Output the (x, y) coordinate of the center of the cell containing the given text.  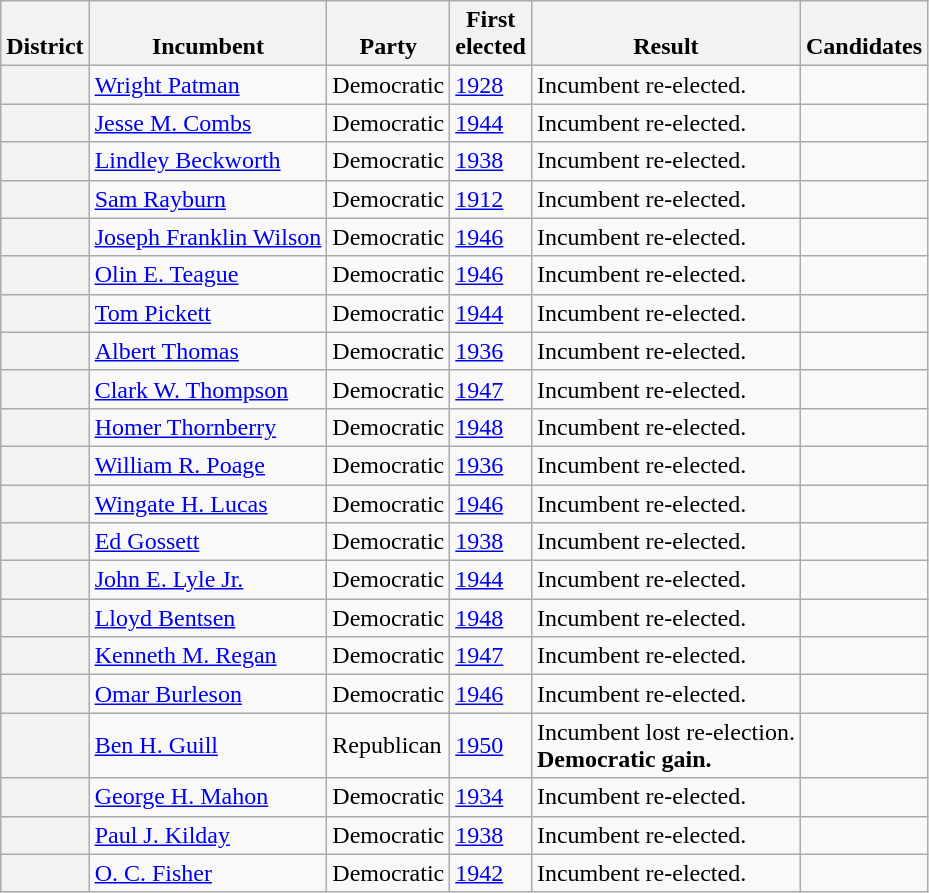
Sam Rayburn (208, 199)
Lindley Beckworth (208, 161)
Tom Pickett (208, 313)
William R. Poage (208, 465)
1928 (491, 85)
O. C. Fisher (208, 873)
District (45, 34)
Joseph Franklin Wilson (208, 237)
Clark W. Thompson (208, 389)
Wright Patman (208, 85)
Jesse M. Combs (208, 123)
Incumbent lost re-election.Democratic gain. (666, 746)
Ed Gossett (208, 542)
1934 (491, 797)
Wingate H. Lucas (208, 503)
Incumbent (208, 34)
Paul J. Kilday (208, 835)
Firstelected (491, 34)
1912 (491, 199)
Ben H. Guill (208, 746)
Candidates (864, 34)
Albert Thomas (208, 351)
Party (388, 34)
Result (666, 34)
Republican (388, 746)
1942 (491, 873)
Omar Burleson (208, 694)
Olin E. Teague (208, 275)
John E. Lyle Jr. (208, 580)
George H. Mahon (208, 797)
1950 (491, 746)
Kenneth M. Regan (208, 656)
Lloyd Bentsen (208, 618)
Homer Thornberry (208, 427)
